Capture the cell that displays the provided text and extract its (X, Y) central coordinate. 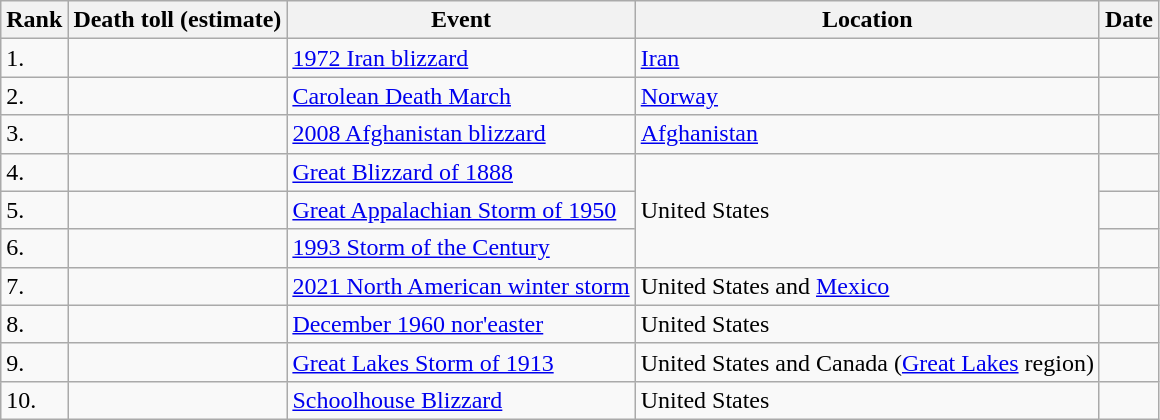
1993 Storm of the Century (461, 248)
8. (34, 324)
United States and Mexico (867, 286)
6. (34, 248)
2021 North American winter storm (461, 286)
4. (34, 172)
Death toll (estimate) (178, 20)
3. (34, 134)
Location (867, 20)
Rank (34, 20)
Iran (867, 58)
2008 Afghanistan blizzard (461, 134)
Event (461, 20)
United States and Canada (Great Lakes region) (867, 362)
5. (34, 210)
Schoolhouse Blizzard (461, 400)
Norway (867, 96)
December 1960 nor'easter (461, 324)
10. (34, 400)
2. (34, 96)
Carolean Death March (461, 96)
Great Appalachian Storm of 1950 (461, 210)
9. (34, 362)
7. (34, 286)
Date (1128, 20)
1. (34, 58)
Afghanistan (867, 134)
Great Blizzard of 1888 (461, 172)
1972 Iran blizzard (461, 58)
Great Lakes Storm of 1913 (461, 362)
